From the cell containing the given text, extract its center point as [x, y] coordinate. 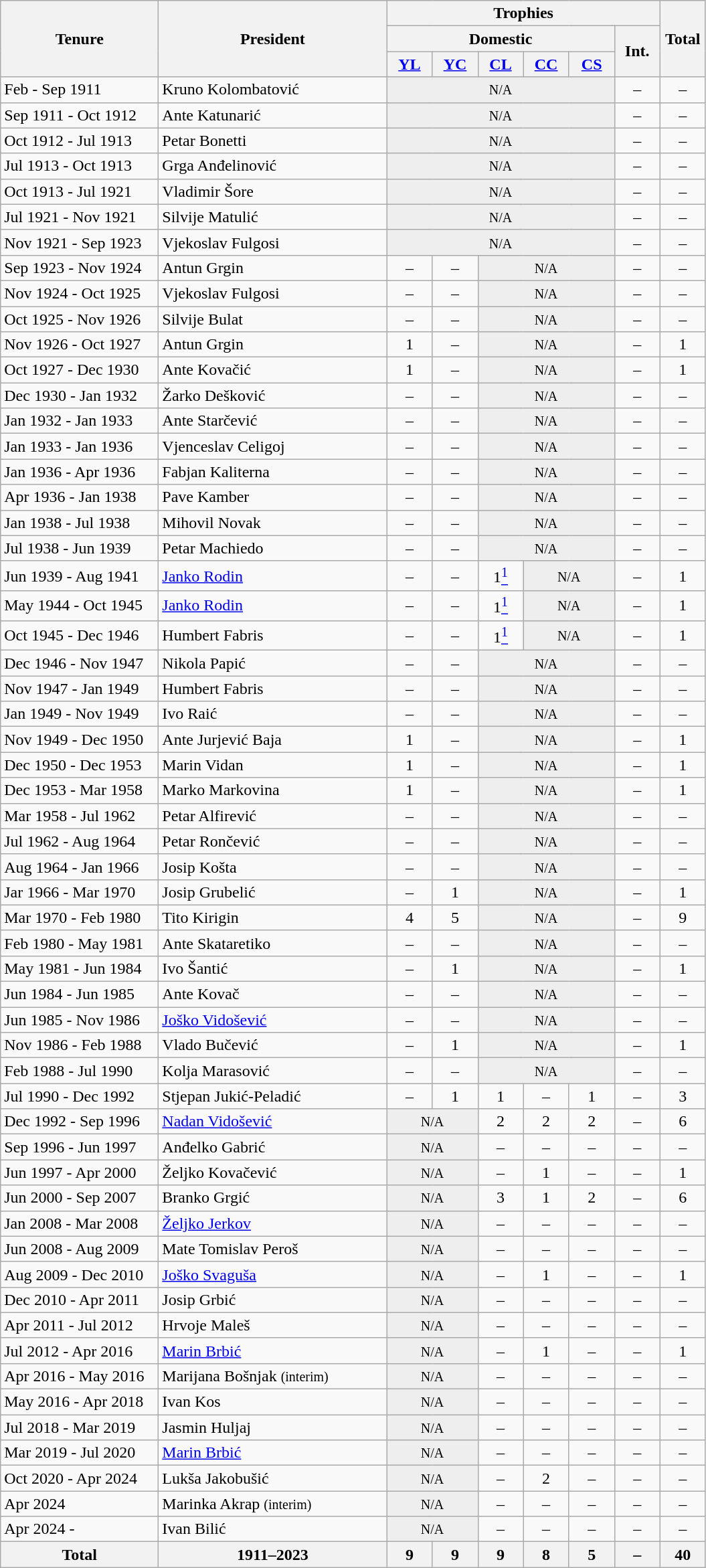
Željko Jerkov [273, 1223]
Dec 1992 - Sep 1996 [80, 1122]
Marijana Bošnjak (interim) [273, 1377]
YL [410, 64]
Jul 1913 - Oct 1913 [80, 166]
Vlado Bučević [273, 1045]
Petar Machiedo [273, 548]
President [273, 39]
Silvije Matulić [273, 217]
Marko Markovina [273, 790]
Željko Kovačević [273, 1172]
Ivan Kos [273, 1402]
Josip Košta [273, 867]
Silvije Bulat [273, 319]
Jun 1997 - Apr 2000 [80, 1172]
Dec 2010 - Apr 2011 [80, 1300]
Nikola Papić [273, 663]
Oct 2020 - Apr 2024 [80, 1478]
Jul 1921 - Nov 1921 [80, 217]
Sep 1923 - Nov 1924 [80, 268]
Oct 1913 - Jul 1921 [80, 191]
Kolja Marasović [273, 1071]
Feb 1980 - May 1981 [80, 943]
Mar 2019 - Jul 2020 [80, 1453]
Josip Grbić [273, 1300]
Int. [637, 52]
Domestic [501, 39]
Jun 1984 - Jun 1985 [80, 994]
Dec 1946 - Nov 1947 [80, 663]
40 [683, 1555]
Apr 2016 - May 2016 [80, 1377]
Apr 1936 - Jan 1938 [80, 497]
Lukša Jakobušić [273, 1478]
Apr 2024 [80, 1504]
Aug 1964 - Jan 1966 [80, 867]
Oct 1925 - Nov 1926 [80, 319]
Mate Tomislav Peroš [273, 1249]
Jan 1932 - Jan 1933 [80, 421]
Marin Vidan [273, 765]
Kruno Kolombatović [273, 90]
Anđelko Gabrić [273, 1147]
YC [455, 64]
Branko Grgić [273, 1198]
CL [501, 64]
Ivo Šantić [273, 969]
Oct 1927 - Dec 1930 [80, 370]
Jun 1939 - Aug 1941 [80, 576]
Jan 1933 - Jan 1936 [80, 446]
Sep 1911 - Oct 1912 [80, 115]
May 2016 - Apr 2018 [80, 1402]
Nov 1921 - Sep 1923 [80, 242]
Josip Grubelić [273, 892]
CC [546, 64]
Nov 1947 - Jan 1949 [80, 689]
May 1944 - Oct 1945 [80, 606]
Marinka Akrap (interim) [273, 1504]
Mar 1958 - Jul 1962 [80, 816]
Nov 1986 - Feb 1988 [80, 1045]
Jan 1936 - Apr 1936 [80, 472]
Petar Rončević [273, 841]
Fabjan Kaliterna [273, 472]
Mihovil Novak [273, 523]
8 [546, 1555]
Ivo Raić [273, 714]
Vjenceslav Celigoj [273, 446]
Vladimir Šore [273, 191]
Ante Katunarić [273, 115]
Tito Kirigin [273, 918]
Jun 2008 - Aug 2009 [80, 1249]
Trophies [523, 13]
Jan 1938 - Jul 1938 [80, 523]
Joško Svaguša [273, 1274]
Dec 1950 - Dec 1953 [80, 765]
1911–2023 [273, 1555]
Jasmin Huljaj [273, 1427]
Petar Alfirević [273, 816]
Nov 1924 - Oct 1925 [80, 293]
Feb 1988 - Jul 1990 [80, 1071]
Ante Skataretiko [273, 943]
Tenure [80, 39]
Oct 1945 - Dec 1946 [80, 636]
Apr 2011 - Jul 2012 [80, 1325]
Ante Kovač [273, 994]
Ante Starčević [273, 421]
Jun 2000 - Sep 2007 [80, 1198]
Aug 2009 - Dec 2010 [80, 1274]
Nadan Vidošević [273, 1122]
Jul 2018 - Mar 2019 [80, 1427]
Joško Vidošević [273, 1020]
Jul 2012 - Apr 2016 [80, 1351]
Nov 1949 - Dec 1950 [80, 739]
Grga Anđelinović [273, 166]
Oct 1912 - Jul 1913 [80, 141]
Apr 2024 - [80, 1529]
Dec 1953 - Mar 1958 [80, 790]
Žarko Dešković [273, 396]
Sep 1996 - Jun 1997 [80, 1147]
Nov 1926 - Oct 1927 [80, 345]
Jul 1990 - Dec 1992 [80, 1096]
Ante Jurjević Baja [273, 739]
Jul 1962 - Aug 1964 [80, 841]
4 [410, 918]
Jan 2008 - Mar 2008 [80, 1223]
May 1981 - Jun 1984 [80, 969]
Mar 1970 - Feb 1980 [80, 918]
Hrvoje Maleš [273, 1325]
Petar Bonetti [273, 141]
Ivan Bilić [273, 1529]
Jun 1985 - Nov 1986 [80, 1020]
Stjepan Jukić-Peladić [273, 1096]
Ante Kovačić [273, 370]
Dec 1930 - Jan 1932 [80, 396]
CS [592, 64]
Feb - Sep 1911 [80, 90]
Jan 1949 - Nov 1949 [80, 714]
Pave Kamber [273, 497]
Jar 1966 - Mar 1970 [80, 892]
Jul 1938 - Jun 1939 [80, 548]
